For the text-containing cell, return its midpoint in (X, Y) coordinate format. 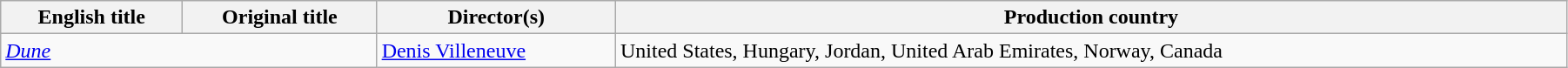
Original title (280, 17)
Production country (1091, 17)
United States, Hungary, Jordan, United Arab Emirates, Norway, Canada (1091, 51)
Director(s) (496, 17)
Dune (189, 51)
Denis Villeneuve (496, 51)
English title (92, 17)
